Provide the (X, Y) coordinate of the cell's center where the given text is located.  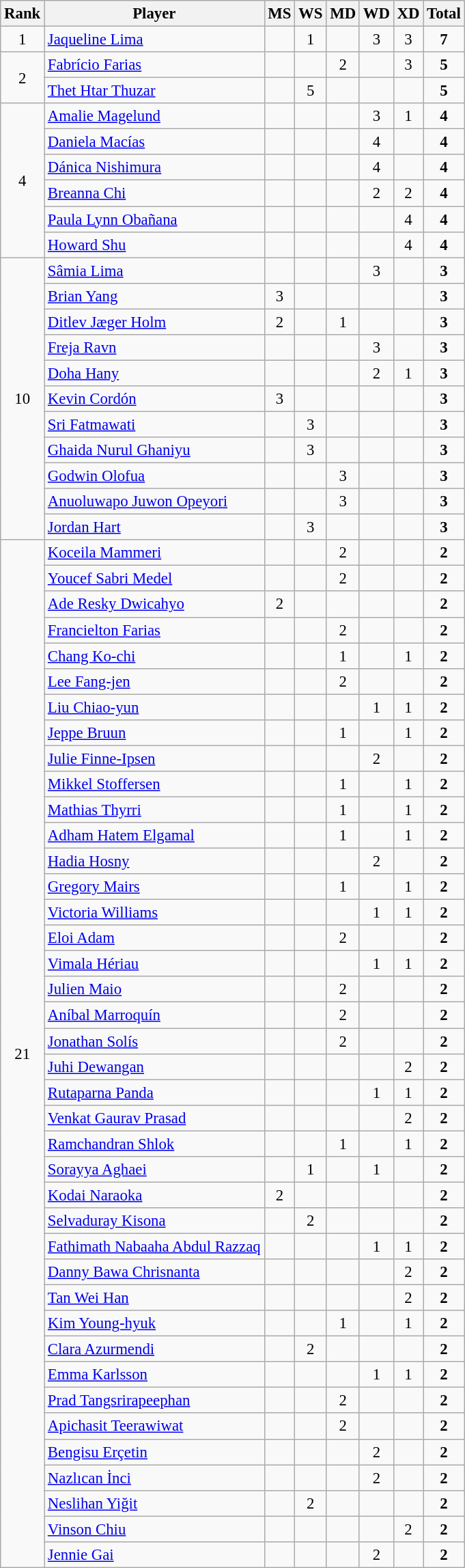
Ramchandran Shlok (154, 1144)
Rutaparna Panda (154, 1092)
XD (408, 14)
Freja Ravn (154, 348)
Daniela Macías (154, 142)
Adham Hatem Elgamal (154, 836)
Fabrício Farias (154, 65)
Bengisu Erçetin (154, 1452)
Vinson Chiu (154, 1529)
Jordan Hart (154, 527)
Emma Karlsson (154, 1375)
Koceila Mammeri (154, 553)
Doha Hany (154, 373)
Ditlev Jæger Holm (154, 322)
Apichasit Teerawiwat (154, 1427)
Lee Fang-jen (154, 681)
Julien Maio (154, 990)
Godwin Olofua (154, 476)
Aníbal Marroquín (154, 1015)
Thet Htar Thuzar (154, 91)
Chang Ko-chi (154, 656)
Jeppe Bruun (154, 733)
Rank (23, 14)
Player (154, 14)
Youcef Sabri Medel (154, 579)
Victoria Williams (154, 913)
Prad Tangsrirapeephan (154, 1401)
Sâmia Lima (154, 271)
Clara Azurmendi (154, 1349)
WD (376, 14)
Venkat Gaurav Prasad (154, 1118)
Kevin Cordón (154, 399)
Kodai Naraoka (154, 1195)
Tan Wei Han (154, 1298)
Danny Bawa Chrisnanta (154, 1272)
WS (311, 14)
MS (280, 14)
7 (444, 40)
Jennie Gai (154, 1555)
Amalie Magelund (154, 116)
Ade Resky Dwicahyo (154, 605)
Nazlıcan İnci (154, 1478)
10 (23, 399)
Mathias Thyrri (154, 810)
Gregory Mairs (154, 887)
Brian Yang (154, 296)
Dánica Nishimura (154, 167)
Total (444, 14)
Kim Young-hyuk (154, 1323)
Jonathan Solís (154, 1041)
Selvaduray Kisona (154, 1221)
Liu Chiao-yun (154, 707)
Eloi Adam (154, 938)
21 (23, 1054)
Sri Fatmawati (154, 424)
Howard Shu (154, 245)
Juhi Dewangan (154, 1067)
Fathimath Nabaaha Abdul Razzaq (154, 1246)
Paula Lynn Obañana (154, 219)
Neslihan Yiğit (154, 1503)
MD (343, 14)
Breanna Chi (154, 193)
Jaqueline Lima (154, 40)
Vimala Hériau (154, 964)
Anuoluwapo Juwon Opeyori (154, 501)
Sorayya Aghaei (154, 1170)
Hadia Hosny (154, 862)
Julie Finne-Ipsen (154, 758)
Ghaida Nurul Ghaniyu (154, 450)
Mikkel Stoffersen (154, 784)
Francielton Farias (154, 630)
